From the cell containing the given text, extract its center point as [x, y] coordinate. 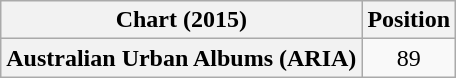
Position [409, 20]
Chart (2015) [182, 20]
89 [409, 58]
Australian Urban Albums (ARIA) [182, 58]
